Determine the [x, y] coordinate at the center of the cell enclosing the given text.  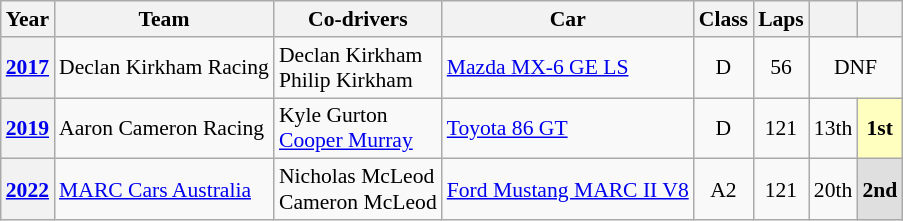
1st [880, 128]
Declan Kirkham Racing [164, 68]
MARC Cars Australia [164, 190]
Year [28, 19]
Aaron Cameron Racing [164, 128]
Team [164, 19]
Toyota 86 GT [568, 128]
Ford Mustang MARC II V8 [568, 190]
56 [781, 68]
2nd [880, 190]
Mazda MX-6 GE LS [568, 68]
Car [568, 19]
20th [834, 190]
Class [724, 19]
Declan Kirkham Philip Kirkham [358, 68]
2019 [28, 128]
2022 [28, 190]
2017 [28, 68]
Laps [781, 19]
A2 [724, 190]
DNF [856, 68]
Kyle Gurton Cooper Murray [358, 128]
Co-drivers [358, 19]
13th [834, 128]
Nicholas McLeod Cameron McLeod [358, 190]
